Locate the cell with the specified text and output its [x, y] center coordinate. 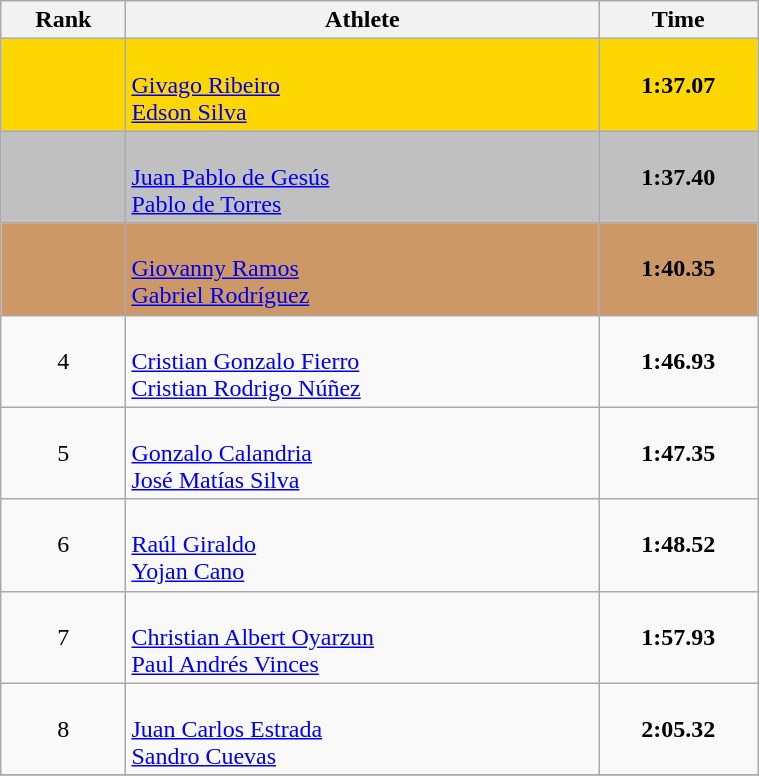
1:40.35 [678, 269]
Athlete [362, 20]
4 [64, 361]
Raúl GiraldoYojan Cano [362, 545]
Time [678, 20]
Christian Albert OyarzunPaul Andrés Vinces [362, 637]
6 [64, 545]
Rank [64, 20]
Juan Carlos EstradaSandro Cuevas [362, 729]
Juan Pablo de GesúsPablo de Torres [362, 177]
1:37.40 [678, 177]
7 [64, 637]
Cristian Gonzalo FierroCristian Rodrigo Núñez [362, 361]
1:46.93 [678, 361]
1:37.07 [678, 85]
Givago RibeiroEdson Silva [362, 85]
Gonzalo CalandriaJosé Matías Silva [362, 453]
1:48.52 [678, 545]
1:47.35 [678, 453]
1:57.93 [678, 637]
8 [64, 729]
5 [64, 453]
Giovanny RamosGabriel Rodríguez [362, 269]
2:05.32 [678, 729]
